From the cell containing the given text, extract its center point as (X, Y) coordinate. 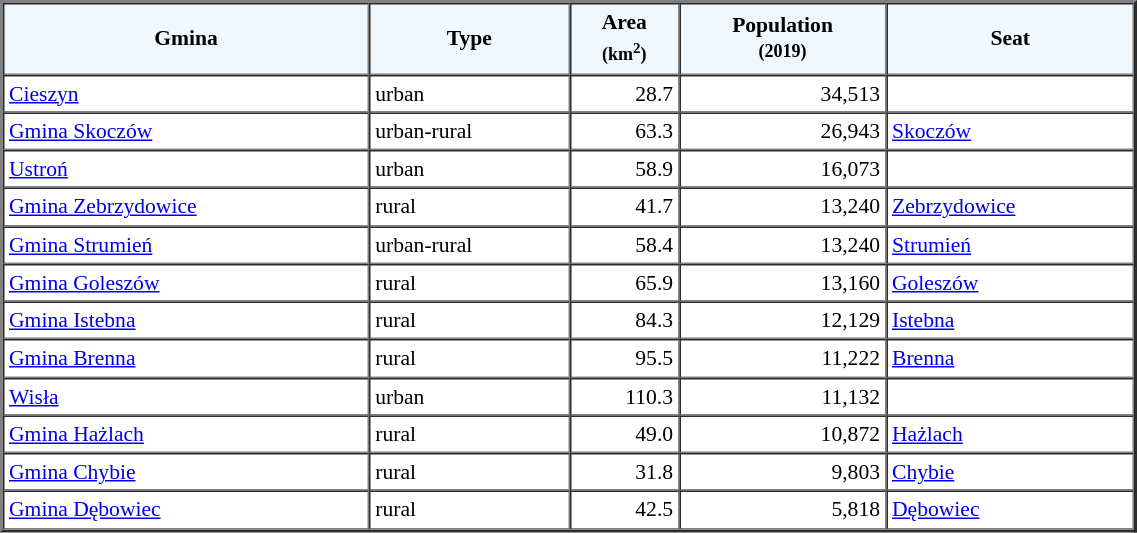
Gmina Strumień (186, 245)
Gmina Skoczów (186, 131)
10,872 (782, 434)
58.4 (624, 245)
Gmina Brenna (186, 359)
26,943 (782, 131)
Skoczów (1010, 131)
Cieszyn (186, 93)
Type (469, 38)
Gmina Hażlach (186, 434)
58.9 (624, 169)
Hażlach (1010, 434)
9,803 (782, 472)
Gmina Zebrzydowice (186, 207)
31.8 (624, 472)
34,513 (782, 93)
5,818 (782, 510)
63.3 (624, 131)
65.9 (624, 283)
11,222 (782, 359)
Istebna (1010, 321)
Dębowiec (1010, 510)
Area(km2) (624, 38)
Chybie (1010, 472)
Gmina Goleszów (186, 283)
11,132 (782, 396)
41.7 (624, 207)
Goleszów (1010, 283)
Brenna (1010, 359)
12,129 (782, 321)
13,160 (782, 283)
16,073 (782, 169)
Gmina Istebna (186, 321)
Zebrzydowice (1010, 207)
49.0 (624, 434)
Wisła (186, 396)
Ustroń (186, 169)
95.5 (624, 359)
84.3 (624, 321)
Seat (1010, 38)
110.3 (624, 396)
28.7 (624, 93)
Gmina Chybie (186, 472)
Strumień (1010, 245)
42.5 (624, 510)
Gmina Dębowiec (186, 510)
Population(2019) (782, 38)
Gmina (186, 38)
